Detect which cell encompasses the target text, then output its (x, y) center coordinate. 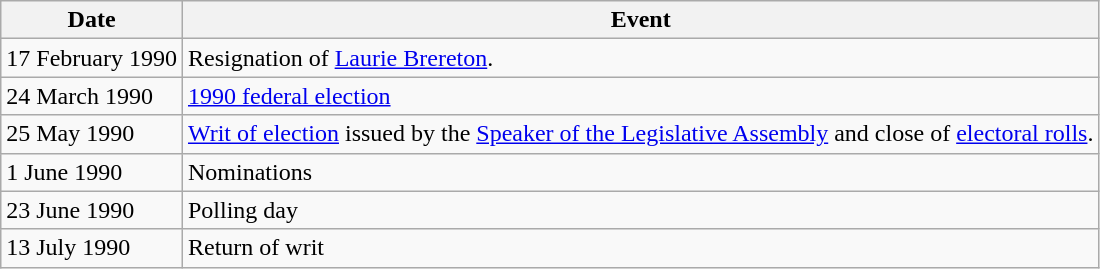
Writ of election issued by the Speaker of the Legislative Assembly and close of electoral rolls. (640, 134)
17 February 1990 (92, 58)
Resignation of Laurie Brereton. (640, 58)
Date (92, 20)
Return of writ (640, 248)
Nominations (640, 172)
1990 federal election (640, 96)
13 July 1990 (92, 248)
25 May 1990 (92, 134)
Polling day (640, 210)
1 June 1990 (92, 172)
23 June 1990 (92, 210)
24 March 1990 (92, 96)
Event (640, 20)
